Capture the cell that displays the provided text and extract its (x, y) central coordinate. 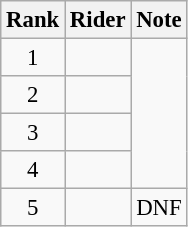
1 (33, 58)
4 (33, 170)
Rider (98, 20)
3 (33, 133)
2 (33, 95)
Note (159, 20)
5 (33, 208)
DNF (159, 208)
Rank (33, 20)
